For the text-containing cell, return its midpoint in [x, y] coordinate format. 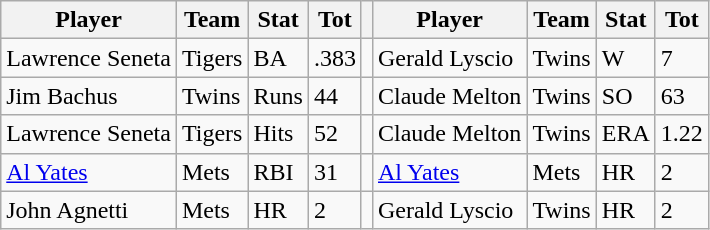
63 [682, 96]
BA [278, 58]
John Agnetti [89, 210]
1.22 [682, 134]
Jim Bachus [89, 96]
Hits [278, 134]
RBI [278, 172]
7 [682, 58]
W [626, 58]
44 [334, 96]
ERA [626, 134]
SO [626, 96]
52 [334, 134]
.383 [334, 58]
Runs [278, 96]
31 [334, 172]
